Extract the (x, y) coordinate from the center of the cell holding the provided text.  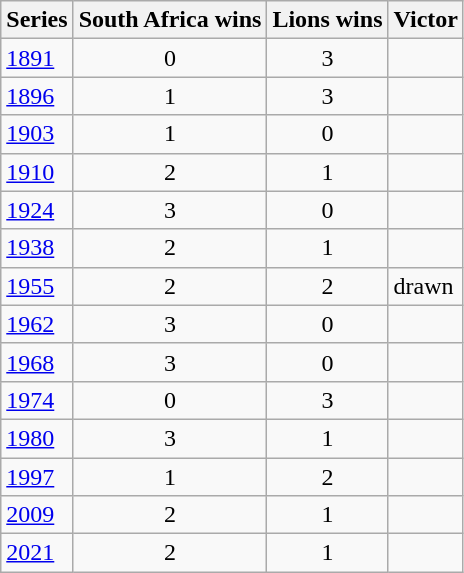
2021 (37, 553)
Lions wins (328, 20)
1891 (37, 58)
1903 (37, 134)
1955 (37, 286)
1968 (37, 362)
1910 (37, 172)
1938 (37, 248)
1980 (37, 438)
drawn (426, 286)
Series (37, 20)
1924 (37, 210)
1896 (37, 96)
1974 (37, 400)
South Africa wins (170, 20)
Victor (426, 20)
1997 (37, 477)
1962 (37, 324)
2009 (37, 515)
